Find where the given text appears and provide that cell's center as (X, Y) coordinate. 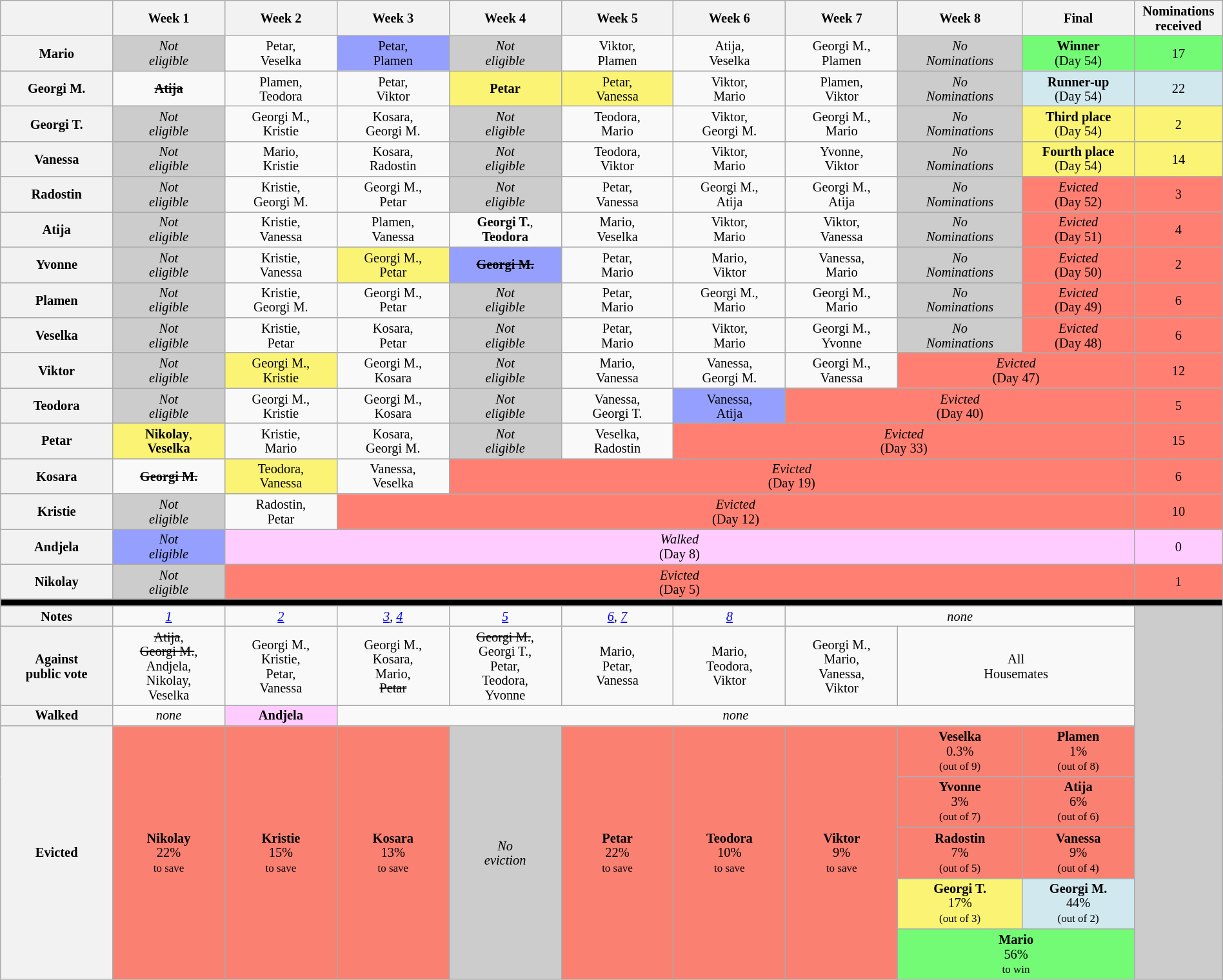
Viktor,Plamen (617, 53)
Yvonne3%(out of 7) (960, 802)
Fourth place(Day 54) (1079, 159)
Viktor9%to save (842, 852)
Vanessa,Veselka (393, 476)
Atija,Georgi M.,Andjela,Nikolay,Veselka (169, 665)
Evicted(Day 40) (960, 406)
Veselka (57, 335)
Evicted(Day 5) (679, 582)
Nikolay22%to save (169, 852)
Week 6 (730, 18)
Plamen,Viktor (842, 89)
Evicted(Day 47) (1017, 370)
Third place(Day 54) (1079, 124)
Evicted(Day 12) (735, 512)
14 (1179, 159)
Mario,Teodora,Viktor (730, 665)
Winner(Day 54) (1079, 53)
Week 7 (842, 18)
AllHousemates (1017, 665)
Viktor,Georgi M. (730, 124)
Plamen,Teodora (281, 89)
Week 8 (960, 18)
Radostin (57, 195)
Walked (57, 715)
Georgi M.,Mario,Vanessa,Viktor (842, 665)
Nominationsreceived (1179, 18)
Week 2 (281, 18)
Kosara,Petar (393, 335)
Evicted(Day 52) (1079, 195)
Georgi M.,Georgi T.,Petar,Teodora,Yvonne (505, 665)
Teodora,Vanessa (281, 476)
3 (1179, 195)
Georgi M.,Vanessa (842, 370)
Kosara (57, 476)
Evicted(Day 51) (1079, 230)
Teodora10%to save (730, 852)
Notes (57, 616)
Kristie,Petar (281, 335)
Vanessa,Georgi T. (617, 406)
Veselka0.3%(out of 9) (960, 752)
Petar,Viktor (393, 89)
Petar22%to save (617, 852)
Vanessa (57, 159)
Kristie,Mario (281, 441)
Radostin7%(out of 5) (960, 852)
Nikolay,Veselka (169, 441)
Kosara13%to save (393, 852)
Georgi T. (57, 124)
Georgi M.,Plamen (842, 53)
6, 7 (617, 616)
Plamen1%(out of 8) (1079, 752)
Mario,Viktor (730, 264)
Atija6%(out of 6) (1079, 802)
Georgi M.44%(out of 2) (1079, 904)
Teodora,Mario (617, 124)
Final (1079, 18)
Viktor (57, 370)
Week 3 (393, 18)
Petar,Veselka (281, 53)
Atija,Veselka (730, 53)
Yvonne (57, 264)
Georgi M.,Kosara,Mario,Petar (393, 665)
Georgi M.,Kristie,Petar,Vanessa (281, 665)
Plamen (57, 300)
Vanessa,Mario (842, 264)
Viktor,Vanessa (842, 230)
Week 5 (617, 18)
Georgi T.,Teodora (505, 230)
Teodora (57, 406)
Againstpublic vote (57, 665)
Georgi M.,Yvonne (842, 335)
Evicted (57, 852)
Week 4 (505, 18)
Kosara,Radostin (393, 159)
22 (1179, 89)
Nikolay (57, 582)
Veselka,Radostin (617, 441)
Runner-up(Day 54) (1079, 89)
Evicted(Day 50) (1079, 264)
Week 1 (169, 18)
Radostin,Petar (281, 512)
Kristie (57, 512)
Evicted(Day 33) (904, 441)
Vanessa,Georgi M. (730, 370)
Mario (57, 53)
3, 4 (393, 616)
Mario,Kristie (281, 159)
8 (730, 616)
Teodora,Viktor (617, 159)
Evicted(Day 49) (1079, 300)
10 (1179, 512)
Kristie15%to save (281, 852)
Mario,Vanessa (617, 370)
Vanessa,Atija (730, 406)
Noeviction (505, 852)
15 (1179, 441)
Walked(Day 8) (679, 547)
Vanessa9%(out of 4) (1079, 852)
Georgi T.17%(out of 3) (960, 904)
Petar,Plamen (393, 53)
0 (1179, 547)
Mario,Veselka (617, 230)
Plamen,Vanessa (393, 230)
12 (1179, 370)
Evicted(Day 19) (791, 476)
Evicted(Day 48) (1079, 335)
Mario 56%to win (1017, 954)
Mario,Petar,Vanessa (617, 665)
17 (1179, 53)
4 (1179, 230)
Yvonne,Viktor (842, 159)
